Extract the (X, Y) coordinate from the center of the cell holding the provided text.  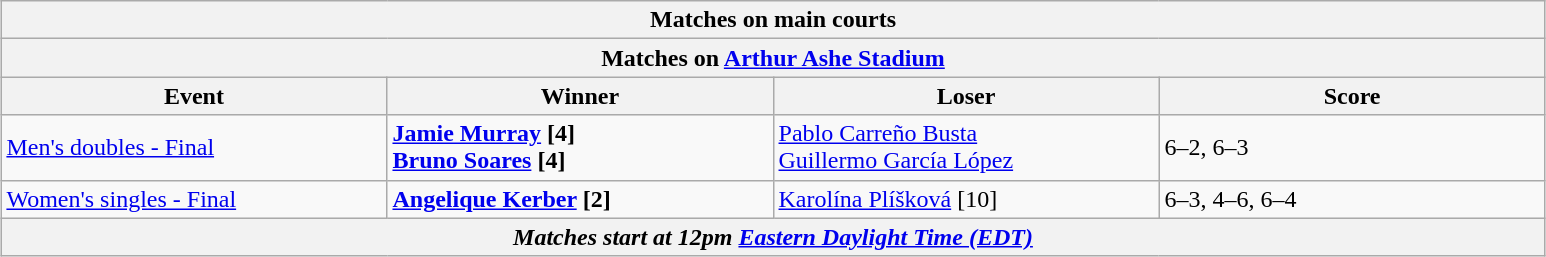
Jamie Murray [4] Bruno Soares [4] (580, 148)
6–3, 4–6, 6–4 (1352, 199)
6–2, 6–3 (1352, 148)
Karolína Plíšková [10] (966, 199)
Winner (580, 96)
Loser (966, 96)
Score (1352, 96)
Women's singles - Final (194, 199)
Matches on main courts (773, 20)
Matches start at 12pm Eastern Daylight Time (EDT) (773, 237)
Pablo Carreño Busta Guillermo García López (966, 148)
Men's doubles - Final (194, 148)
Event (194, 96)
Matches on Arthur Ashe Stadium (773, 58)
Angelique Kerber [2] (580, 199)
